From the cell containing the given text, extract its center point as (x, y) coordinate. 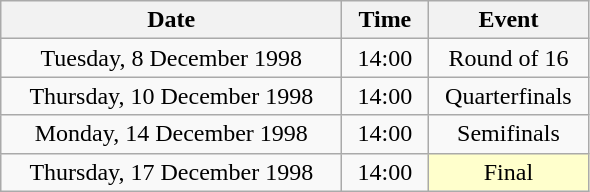
Event (508, 20)
Tuesday, 8 December 1998 (172, 58)
Time (385, 20)
Round of 16 (508, 58)
Date (172, 20)
Semifinals (508, 134)
Quarterfinals (508, 96)
Monday, 14 December 1998 (172, 134)
Thursday, 10 December 1998 (172, 96)
Thursday, 17 December 1998 (172, 172)
Final (508, 172)
